Locate the cell with the specified text and output its [X, Y] center coordinate. 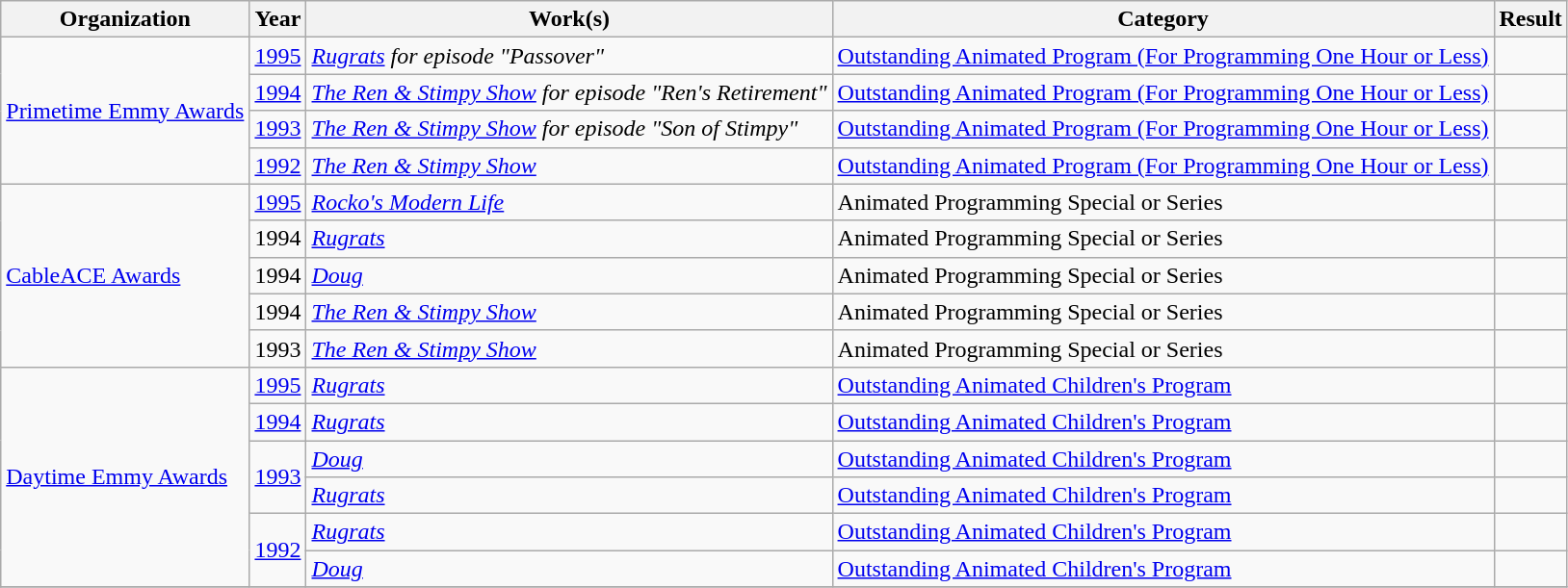
Category [1163, 19]
Primetime Emmy Awards [125, 111]
Rugrats for episode "Passover" [569, 56]
Organization [125, 19]
Work(s) [569, 19]
CableACE Awards [125, 275]
Rocko's Modern Life [569, 202]
The Ren & Stimpy Show for episode "Son of Stimpy" [569, 129]
Daytime Emmy Awards [125, 476]
The Ren & Stimpy Show for episode "Ren's Retirement" [569, 92]
Result [1530, 19]
Year [277, 19]
